Detect which cell encompasses the target text, then output its (X, Y) center coordinate. 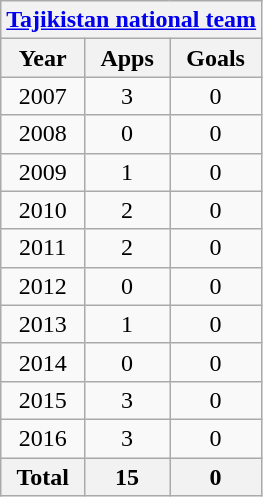
2009 (43, 172)
2008 (43, 134)
2013 (43, 324)
15 (128, 477)
2014 (43, 362)
Year (43, 58)
2015 (43, 400)
2016 (43, 438)
2007 (43, 96)
Apps (128, 58)
2012 (43, 286)
2011 (43, 248)
Goals (216, 58)
Total (43, 477)
Tajikistan national team (132, 20)
2010 (43, 210)
